Provide the [X, Y] coordinate of the cell's center where the given text is located.  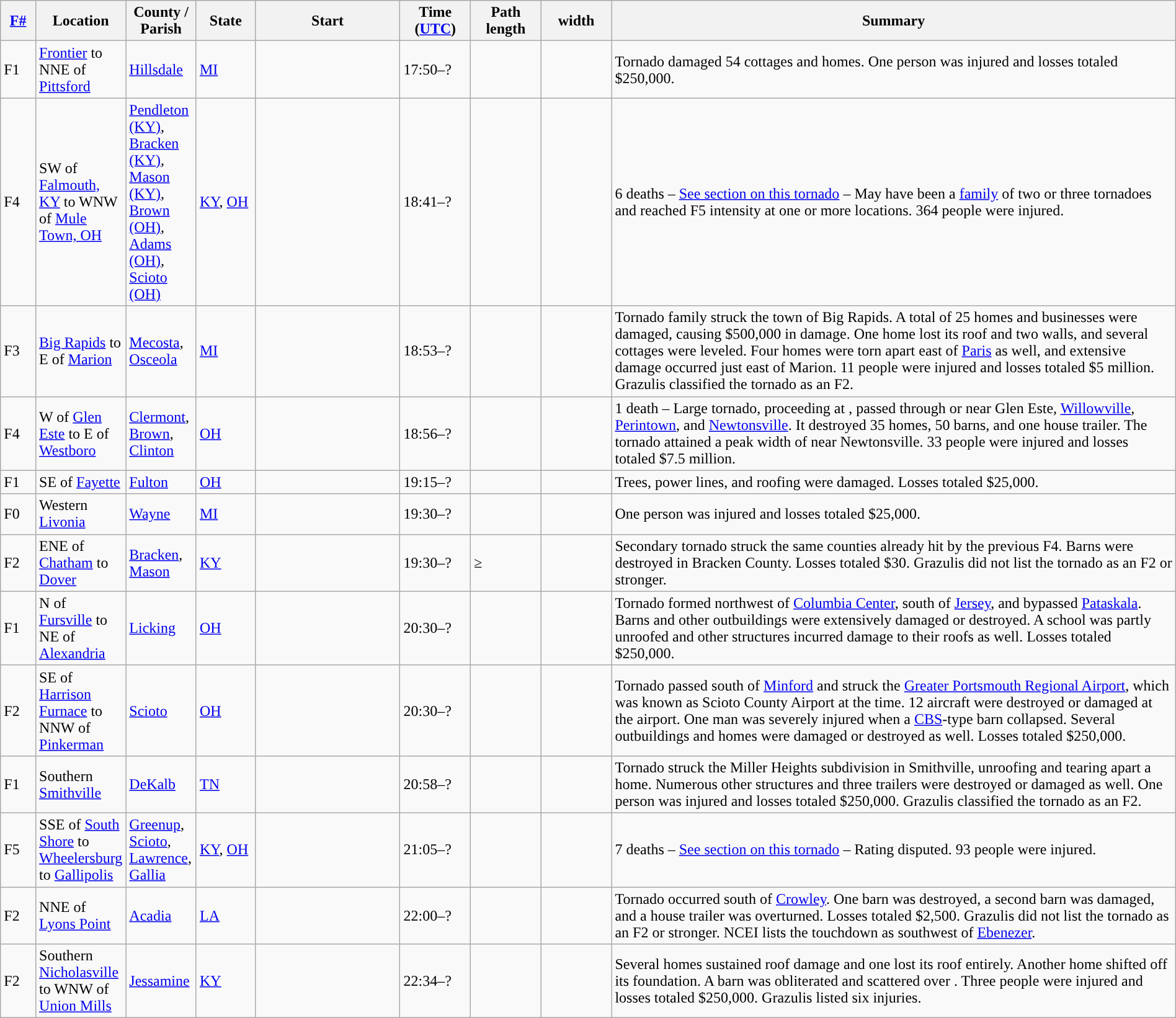
Big Rapids to E of Marion [81, 351]
LA [226, 916]
DeKalb [161, 784]
SSE of South Shore to Wheelersburg to Gallipolis [81, 850]
One person was injured and losses totaled $25,000. [893, 514]
20:58–? [435, 784]
19:15–? [435, 482]
Licking [161, 628]
F3 [19, 351]
Acadia [161, 916]
Path length [506, 21]
18:56–? [435, 433]
7 deaths – See section on this tornado – Rating disputed. 93 people were injured. [893, 850]
18:53–? [435, 351]
F5 [19, 850]
N of Fursville to NE of Alexandria [81, 628]
Wayne [161, 514]
Western Livonia [81, 514]
F0 [19, 514]
Clermont, Brown, Clinton [161, 433]
Greenup, Scioto, Lawrence, Gallia [161, 850]
22:34–? [435, 981]
width [576, 21]
W of Glen Este to E of Westboro [81, 433]
SW of Falmouth, KY to WNW of Mule Town, OH [81, 202]
Southern Nicholasville to WNW of Union Mills [81, 981]
SE of Harrison Furnace to NNW of Pinkerman [81, 710]
21:05–? [435, 850]
SE of Fayette [81, 482]
Bracken, Mason [161, 563]
Hillsdale [161, 69]
Time (UTC) [435, 21]
TN [226, 784]
Mecosta, Osceola [161, 351]
Jessamine [161, 981]
NNE of Lyons Point [81, 916]
Southern Smithville [81, 784]
Location [81, 21]
Fulton [161, 482]
ENE of Chatham to Dover [81, 563]
Tornado damaged 54 cottages and homes. One person was injured and losses totaled $250,000. [893, 69]
Frontier to NNE of Pittsford [81, 69]
State [226, 21]
Start [327, 21]
≥ [506, 563]
17:50–? [435, 69]
Summary [893, 21]
18:41–? [435, 202]
F# [19, 21]
County / Parish [161, 21]
Scioto [161, 710]
22:00–? [435, 916]
Pendleton (KY), Bracken (KY), Mason (KY), Brown (OH), Adams (OH), Scioto (OH) [161, 202]
Trees, power lines, and roofing were damaged. Losses totaled $25,000. [893, 482]
